Output the [X, Y] coordinate of the center of the cell containing the given text.  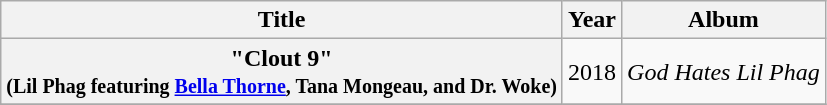
2018 [592, 72]
Year [592, 20]
God Hates Lil Phag [724, 72]
Album [724, 20]
"Clout 9"(Lil Phag featuring Bella Thorne, Tana Mongeau, and Dr. Woke) [282, 72]
Title [282, 20]
